Output the (x, y) coordinate of the center of the cell containing the given text.  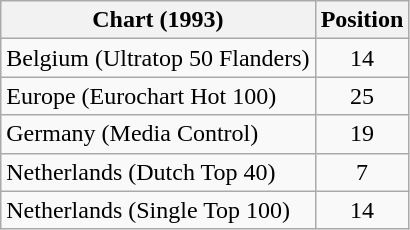
19 (362, 134)
Netherlands (Dutch Top 40) (158, 172)
Netherlands (Single Top 100) (158, 210)
7 (362, 172)
Chart (1993) (158, 20)
Belgium (Ultratop 50 Flanders) (158, 58)
25 (362, 96)
Germany (Media Control) (158, 134)
Europe (Eurochart Hot 100) (158, 96)
Position (362, 20)
